Identify which cell holds the provided text, then report its (x, y) central coordinate. 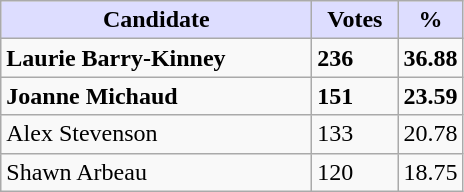
18.75 (430, 172)
Joanne Michaud (156, 96)
Laurie Barry-Kinney (156, 58)
Votes (355, 20)
151 (355, 96)
236 (355, 58)
133 (355, 134)
23.59 (430, 96)
Shawn Arbeau (156, 172)
36.88 (430, 58)
120 (355, 172)
20.78 (430, 134)
Alex Stevenson (156, 134)
% (430, 20)
Candidate (156, 20)
